Locate the cell with the specified text and output its [X, Y] center coordinate. 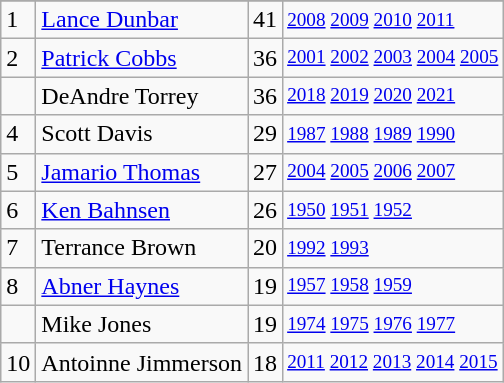
26 [266, 210]
2008 2009 2010 2011 [393, 20]
2018 2019 2020 2021 [393, 96]
Scott Davis [142, 134]
2 [18, 58]
Mike Jones [142, 324]
27 [266, 172]
1992 1993 [393, 248]
29 [266, 134]
4 [18, 134]
DeAndre Torrey [142, 96]
20 [266, 248]
2001 2002 2003 2004 2005 [393, 58]
Abner Haynes [142, 286]
8 [18, 286]
1950 1951 1952 [393, 210]
Ken Bahnsen [142, 210]
6 [18, 210]
41 [266, 20]
2004 2005 2006 2007 [393, 172]
1 [18, 20]
18 [266, 362]
Lance Dunbar [142, 20]
1957 1958 1959 [393, 286]
7 [18, 248]
Jamario Thomas [142, 172]
Antoinne Jimmerson [142, 362]
10 [18, 362]
5 [18, 172]
1974 1975 1976 1977 [393, 324]
Patrick Cobbs [142, 58]
1987 1988 1989 1990 [393, 134]
Terrance Brown [142, 248]
2011 2012 2013 2014 2015 [393, 362]
